Detect which cell encompasses the target text, then output its (X, Y) center coordinate. 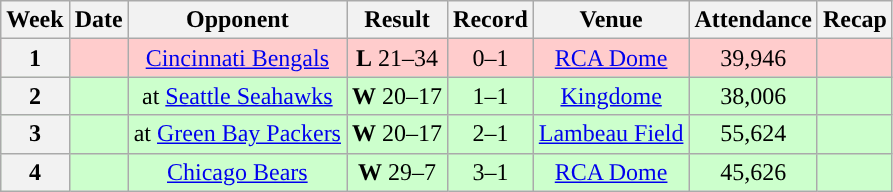
W 29–7 (396, 172)
3 (35, 134)
Record (491, 20)
Lambeau Field (611, 134)
Result (396, 20)
Chicago Bears (237, 172)
39,946 (753, 58)
45,626 (753, 172)
2–1 (491, 134)
38,006 (753, 96)
55,624 (753, 134)
0–1 (491, 58)
Opponent (237, 20)
4 (35, 172)
Recap (854, 20)
Date (98, 20)
Venue (611, 20)
at Green Bay Packers (237, 134)
Kingdome (611, 96)
at Seattle Seahawks (237, 96)
L 21–34 (396, 58)
1 (35, 58)
3–1 (491, 172)
Attendance (753, 20)
2 (35, 96)
Week (35, 20)
1–1 (491, 96)
Cincinnati Bengals (237, 58)
